Pinpoint the cell where the given text exists, returning its (x, y) midpoint coordinate. 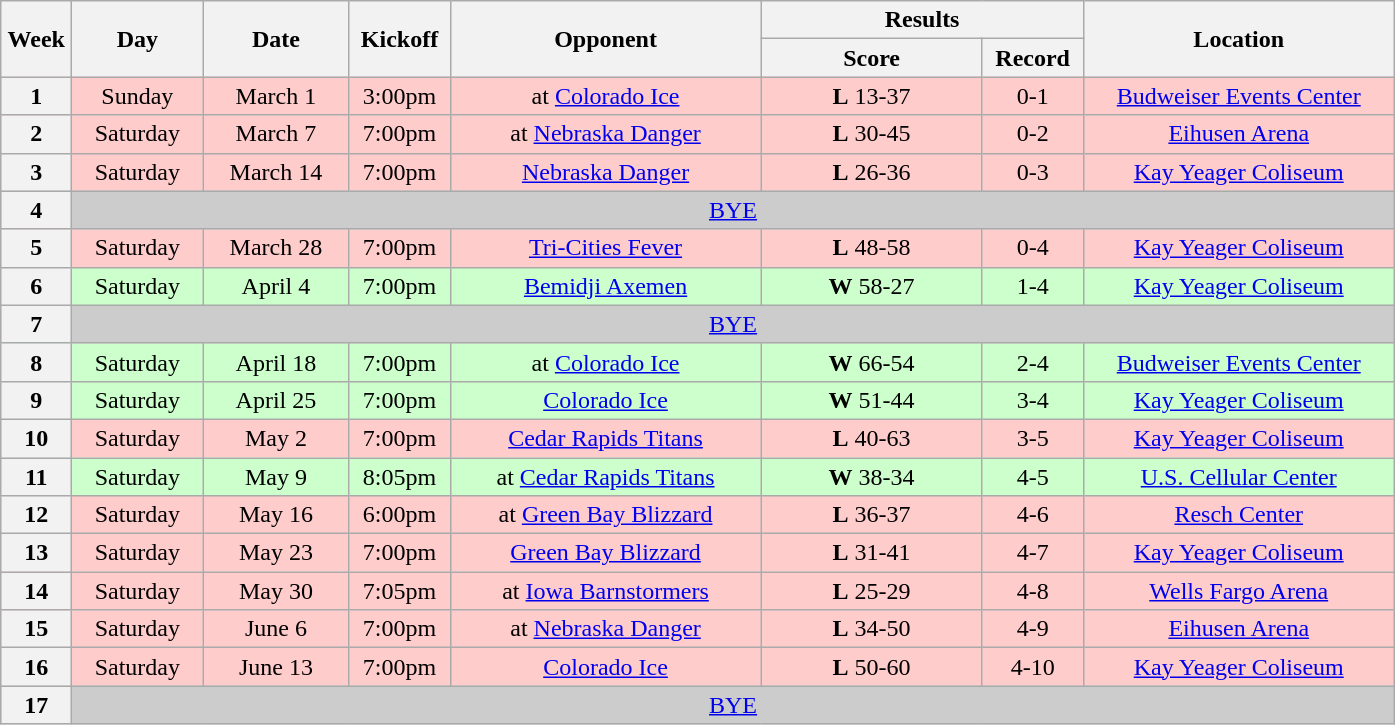
Kickoff (400, 39)
3-4 (1032, 400)
4-9 (1032, 629)
6 (36, 286)
at Iowa Barnstormers (606, 591)
Wells Fargo Arena (1238, 591)
9 (36, 400)
March 14 (276, 172)
Opponent (606, 39)
10 (36, 438)
March 28 (276, 248)
June 6 (276, 629)
L 31-41 (872, 553)
12 (36, 515)
14 (36, 591)
L 40-63 (872, 438)
3-5 (1032, 438)
L 50-60 (872, 667)
Green Bay Blizzard (606, 553)
2-4 (1032, 362)
W 51-44 (872, 400)
May 30 (276, 591)
March 7 (276, 134)
W 58-27 (872, 286)
Record (1032, 58)
17 (36, 705)
May 2 (276, 438)
4-7 (1032, 553)
4-10 (1032, 667)
L 26-36 (872, 172)
L 48-58 (872, 248)
1-4 (1032, 286)
2 (36, 134)
1 (36, 96)
U.S. Cellular Center (1238, 477)
May 16 (276, 515)
Location (1238, 39)
L 30-45 (872, 134)
0-4 (1032, 248)
16 (36, 667)
April 4 (276, 286)
Day (138, 39)
3 (36, 172)
4-5 (1032, 477)
L 34-50 (872, 629)
W 38-34 (872, 477)
Sunday (138, 96)
Resch Center (1238, 515)
6:00pm (400, 515)
0-2 (1032, 134)
W 66-54 (872, 362)
7:05pm (400, 591)
15 (36, 629)
May 23 (276, 553)
Results (922, 20)
13 (36, 553)
Score (872, 58)
11 (36, 477)
4-8 (1032, 591)
June 13 (276, 667)
8 (36, 362)
5 (36, 248)
7 (36, 324)
Bemidji Axemen (606, 286)
March 1 (276, 96)
0-3 (1032, 172)
Date (276, 39)
at Green Bay Blizzard (606, 515)
Tri-Cities Fever (606, 248)
April 25 (276, 400)
L 36-37 (872, 515)
L 25-29 (872, 591)
0-1 (1032, 96)
May 9 (276, 477)
8:05pm (400, 477)
Cedar Rapids Titans (606, 438)
3:00pm (400, 96)
4 (36, 210)
April 18 (276, 362)
L 13-37 (872, 96)
Nebraska Danger (606, 172)
Week (36, 39)
4-6 (1032, 515)
at Cedar Rapids Titans (606, 477)
